Output the [x, y] coordinate of the center of the cell containing the given text.  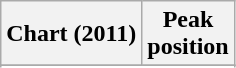
Chart (2011) [72, 34]
Peakposition [188, 34]
